Provide the [x, y] coordinate of the cell's center where the given text is located.  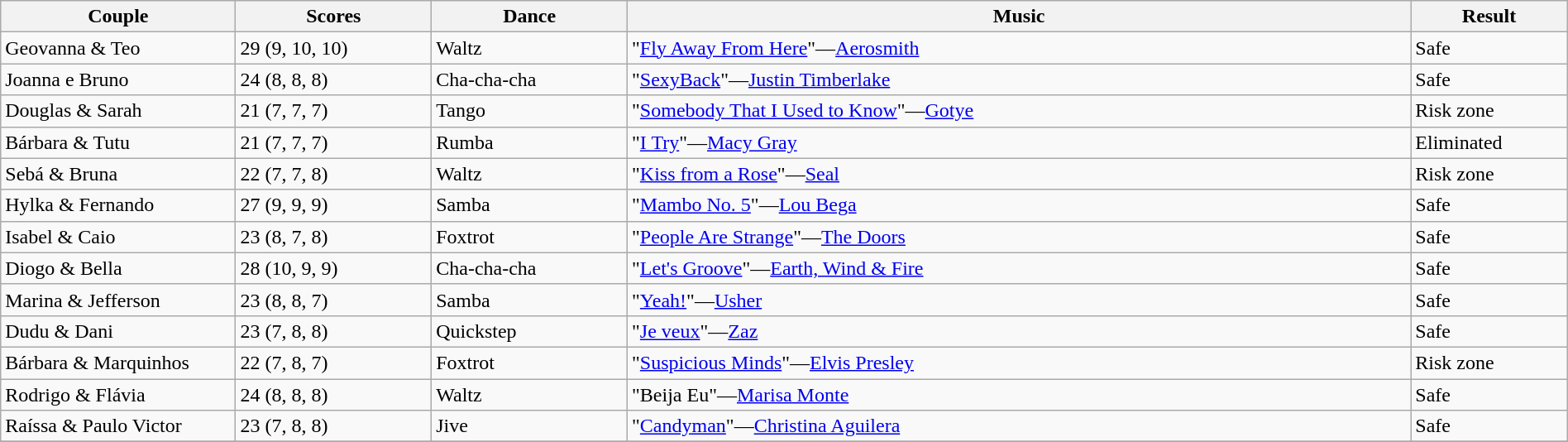
Marina & Jefferson [118, 300]
22 (7, 7, 8) [334, 174]
Couple [118, 17]
"Kiss from a Rose"—Seal [1019, 174]
"Let's Groove"—Earth, Wind & Fire [1019, 268]
29 (9, 10, 10) [334, 48]
Rumba [529, 142]
27 (9, 9, 9) [334, 205]
Scores [334, 17]
Douglas & Sarah [118, 111]
"Yeah!"—Usher [1019, 300]
Dudu & Dani [118, 331]
Sebá & Bruna [118, 174]
"Suspicious Minds"—Elvis Presley [1019, 363]
28 (10, 9, 9) [334, 268]
22 (7, 8, 7) [334, 363]
"Somebody That I Used to Know"—Gotye [1019, 111]
23 (8, 7, 8) [334, 237]
Diogo & Bella [118, 268]
"I Try"—Macy Gray [1019, 142]
23 (8, 8, 7) [334, 300]
Dance [529, 17]
Bárbara & Tutu [118, 142]
Hylka & Fernando [118, 205]
"Mambo No. 5"—Lou Bega [1019, 205]
Quickstep [529, 331]
Joanna e Bruno [118, 79]
"Candyman"—Christina Aguilera [1019, 426]
"Beija Eu"—Marisa Monte [1019, 395]
Eliminated [1489, 142]
Isabel & Caio [118, 237]
Jive [529, 426]
Raíssa & Paulo Victor [118, 426]
Bárbara & Marquinhos [118, 363]
"People Are Strange"—The Doors [1019, 237]
Music [1019, 17]
"Je veux"—Zaz [1019, 331]
Geovanna & Teo [118, 48]
Rodrigo & Flávia [118, 395]
Result [1489, 17]
Tango [529, 111]
"SexyBack"—Justin Timberlake [1019, 79]
"Fly Away From Here"—Aerosmith [1019, 48]
